Scan for the cell matching the given text and deliver its [X, Y] coordinate at center. 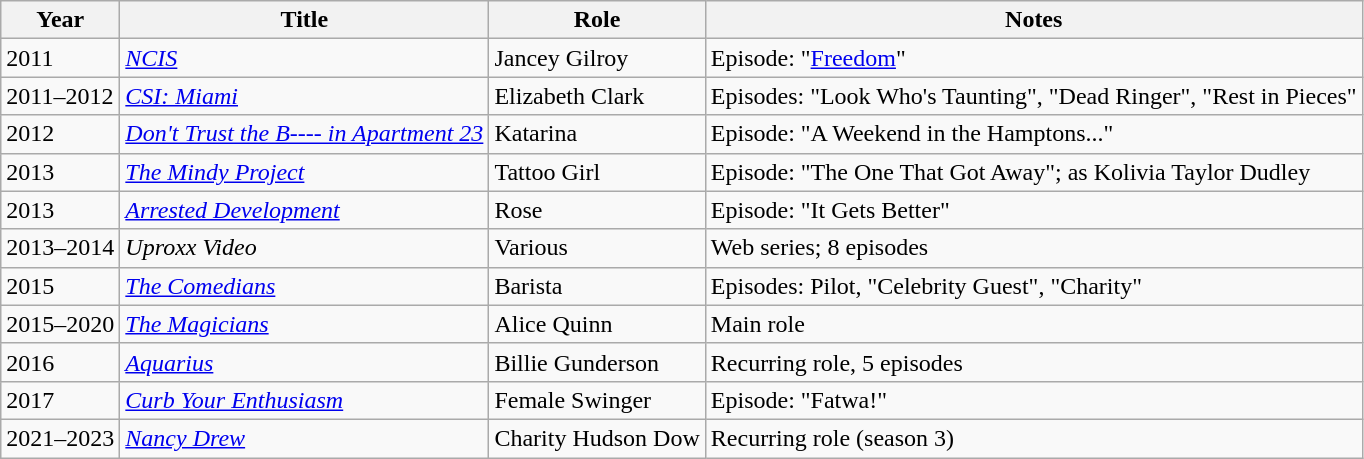
Various [597, 248]
Recurring role, 5 episodes [1034, 362]
Episodes: Pilot, "Celebrity Guest", "Charity" [1034, 286]
Tattoo Girl [597, 172]
Aquarius [304, 362]
Barista [597, 286]
Role [597, 20]
2016 [60, 362]
The Magicians [304, 324]
2012 [60, 134]
Notes [1034, 20]
Title [304, 20]
The Comedians [304, 286]
NCIS [304, 58]
2015 [60, 286]
Episodes: "Look Who's Taunting", "Dead Ringer", "Rest in Pieces" [1034, 96]
2021–2023 [60, 438]
Main role [1034, 324]
The Mindy Project [304, 172]
2017 [60, 400]
Nancy Drew [304, 438]
Recurring role (season 3) [1034, 438]
Charity Hudson Dow [597, 438]
Year [60, 20]
2011–2012 [60, 96]
Jancey Gilroy [597, 58]
Alice Quinn [597, 324]
Don't Trust the B---- in Apartment 23 [304, 134]
Billie Gunderson [597, 362]
CSI: Miami [304, 96]
Web series; 8 episodes [1034, 248]
Episode: "The One That Got Away"; as Kolivia Taylor Dudley [1034, 172]
Arrested Development [304, 210]
Curb Your Enthusiasm [304, 400]
2015–2020 [60, 324]
Episode: "Fatwa!" [1034, 400]
Episode: "Freedom" [1034, 58]
Episode: "A Weekend in the Hamptons..." [1034, 134]
Rose [597, 210]
2013–2014 [60, 248]
Katarina [597, 134]
Female Swinger [597, 400]
Elizabeth Clark [597, 96]
Uproxx Video [304, 248]
Episode: "It Gets Better" [1034, 210]
2011 [60, 58]
